Search for the cell housing the specified text and yield its (x, y) center coordinate. 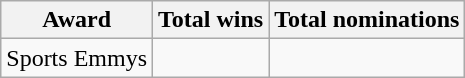
Sports Emmys (77, 58)
Total wins (211, 20)
Total nominations (367, 20)
Award (77, 20)
